Scan for the cell matching the given text and deliver its (X, Y) coordinate at center. 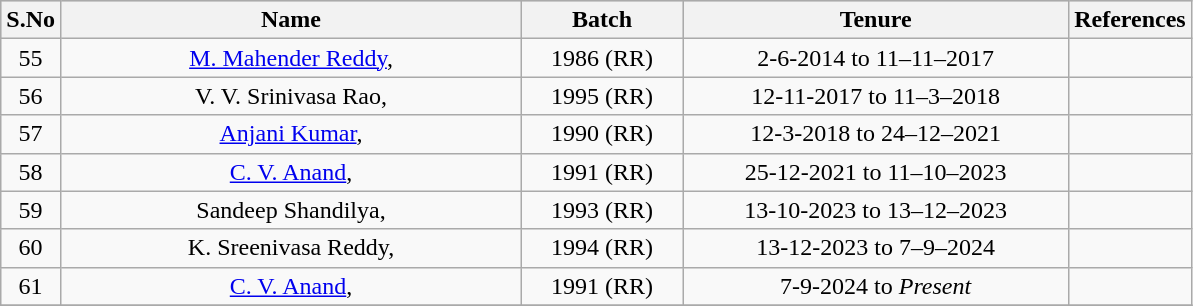
2-6-2014 to 11–11–2017 (876, 58)
13-10-2023 to 13–12–2023 (876, 210)
Name (290, 20)
7-9-2024 to Present (876, 286)
M. Mahender Reddy, (290, 58)
1994 (RR) (602, 248)
55 (31, 58)
S.No (31, 20)
13-12-2023 to 7–9–2024 (876, 248)
Batch (602, 20)
Anjani Kumar, (290, 134)
56 (31, 96)
12-11-2017 to 11–3–2018 (876, 96)
59 (31, 210)
K. Sreenivasa Reddy, (290, 248)
25-12-2021 to 11–10–2023 (876, 172)
57 (31, 134)
1990 (RR) (602, 134)
60 (31, 248)
Sandeep Shandilya, (290, 210)
1995 (RR) (602, 96)
V. V. Srinivasa Rao, (290, 96)
1986 (RR) (602, 58)
Tenure (876, 20)
12-3-2018 to 24–12–2021 (876, 134)
58 (31, 172)
61 (31, 286)
1993 (RR) (602, 210)
References (1130, 20)
